Pinpoint the cell where the given text exists, returning its [x, y] midpoint coordinate. 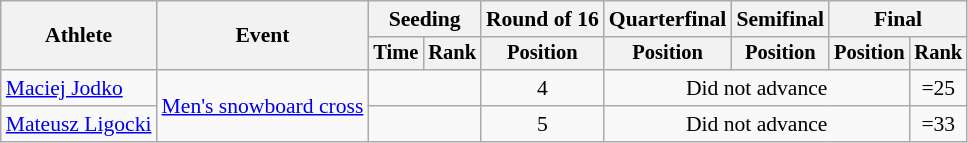
Semifinal [780, 19]
Maciej Jodko [79, 88]
Quarterfinal [668, 19]
=25 [938, 88]
Event [263, 36]
=33 [938, 124]
Time [396, 54]
Seeding [424, 19]
Men's snowboard cross [263, 106]
4 [542, 88]
Round of 16 [542, 19]
Athlete [79, 36]
Final [898, 19]
5 [542, 124]
Mateusz Ligocki [79, 124]
